Detect which cell encompasses the target text, then output its (X, Y) center coordinate. 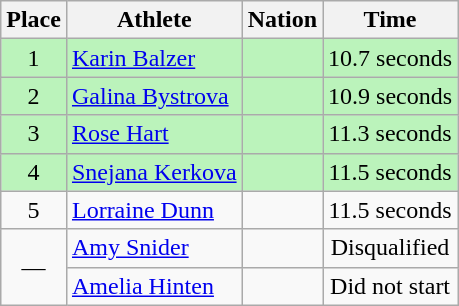
Galina Bystrova (154, 96)
Karin Balzer (154, 58)
4 (34, 172)
Snejana Kerkova (154, 172)
Rose Hart (154, 134)
10.9 seconds (390, 96)
Lorraine Dunn (154, 210)
— (34, 267)
Amy Snider (154, 248)
2 (34, 96)
Amelia Hinten (154, 286)
11.3 seconds (390, 134)
10.7 seconds (390, 58)
3 (34, 134)
5 (34, 210)
Disqualified (390, 248)
Time (390, 20)
Nation (282, 20)
Place (34, 20)
Did not start (390, 286)
1 (34, 58)
Athlete (154, 20)
